Pinpoint the cell where the given text exists, returning its [x, y] midpoint coordinate. 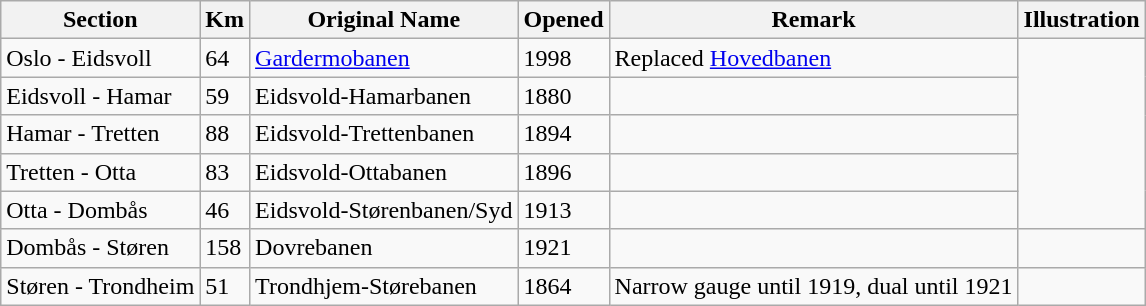
Section [100, 20]
1998 [564, 58]
51 [225, 286]
64 [225, 58]
Gardermobanen [384, 58]
Illustration [1082, 20]
Oslo - Eidsvoll [100, 58]
Trondhjem-Størebanen [384, 286]
Støren - Trondheim [100, 286]
Eidsvold-Ottabanen [384, 172]
Opened [564, 20]
Eidsvold-Størenbanen/Syd [384, 210]
Eidsvoll - Hamar [100, 96]
46 [225, 210]
Narrow gauge until 1919, dual until 1921 [814, 286]
Eidsvold-Hamarbanen [384, 96]
Km [225, 20]
Tretten - Otta [100, 172]
1921 [564, 248]
Replaced Hovedbanen [814, 58]
1864 [564, 286]
Dombås - Støren [100, 248]
Otta - Dombås [100, 210]
1896 [564, 172]
Hamar - Tretten [100, 134]
1913 [564, 210]
1880 [564, 96]
Remark [814, 20]
83 [225, 172]
Original Name [384, 20]
Dovrebanen [384, 248]
88 [225, 134]
59 [225, 96]
Eidsvold-Trettenbanen [384, 134]
158 [225, 248]
1894 [564, 134]
